Detect which cell encompasses the target text, then output its (x, y) center coordinate. 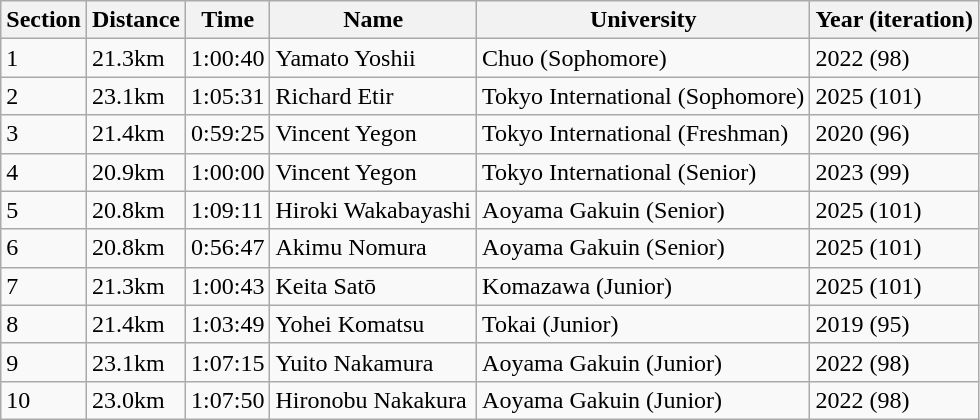
Distance (136, 20)
Hironobu Nakakura (374, 400)
1:00:00 (228, 172)
Yuito Nakamura (374, 362)
23.0km (136, 400)
Keita Satō (374, 286)
0:56:47 (228, 248)
6 (44, 248)
3 (44, 134)
9 (44, 362)
8 (44, 324)
Tokyo International (Freshman) (644, 134)
2020 (96) (894, 134)
1:09:11 (228, 210)
1:05:31 (228, 96)
2019 (95) (894, 324)
5 (44, 210)
Yamato Yoshii (374, 58)
Tokyo International (Senior) (644, 172)
Richard Etir (374, 96)
20.9km (136, 172)
1:07:15 (228, 362)
Time (228, 20)
Section (44, 20)
2 (44, 96)
Chuo (Sophomore) (644, 58)
0:59:25 (228, 134)
2023 (99) (894, 172)
Name (374, 20)
Hiroki Wakabayashi (374, 210)
Akimu Nomura (374, 248)
4 (44, 172)
Tokyo International (Sophomore) (644, 96)
Yohei Komatsu (374, 324)
University (644, 20)
Tokai (Junior) (644, 324)
1 (44, 58)
1:00:40 (228, 58)
1:00:43 (228, 286)
1:07:50 (228, 400)
Year (iteration) (894, 20)
Komazawa (Junior) (644, 286)
10 (44, 400)
7 (44, 286)
1:03:49 (228, 324)
